Detect which cell encompasses the target text, then output its (X, Y) center coordinate. 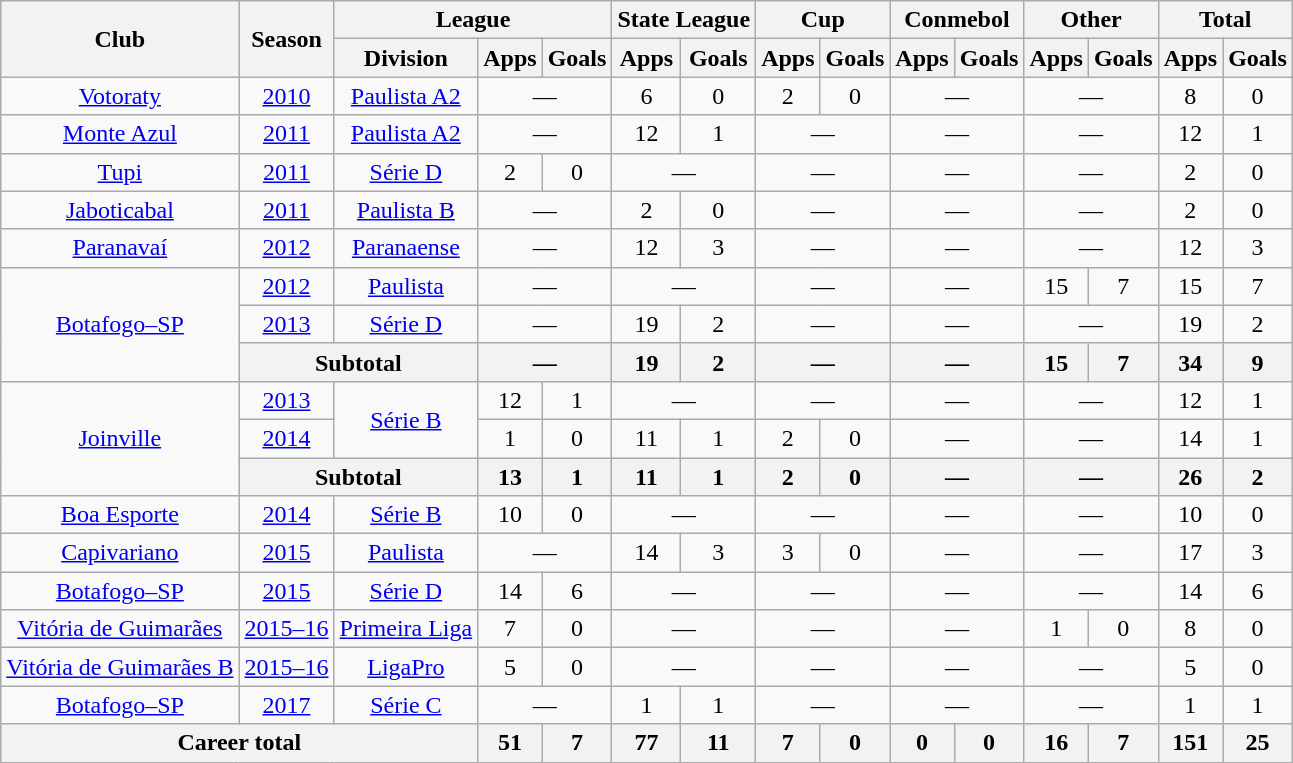
Série C (406, 705)
Capivariano (120, 553)
Cup (823, 20)
Vitória de Guimarães B (120, 667)
Other (1091, 20)
Monte Azul (120, 134)
17 (1190, 553)
Season (286, 39)
51 (510, 743)
2010 (286, 96)
LigaPro (406, 667)
Division (406, 58)
9 (1258, 362)
Primeira Liga (406, 629)
State League (684, 20)
2017 (286, 705)
Paranavaí (120, 248)
34 (1190, 362)
Conmebol (957, 20)
Total (1225, 20)
Vitória de Guimarães (120, 629)
Tupi (120, 172)
Paulista B (406, 210)
26 (1190, 477)
Career total (240, 743)
77 (646, 743)
25 (1258, 743)
Boa Esporte (120, 515)
Joinville (120, 438)
Votoraty (120, 96)
League (473, 20)
16 (1056, 743)
Paranaense (406, 248)
Jaboticabal (120, 210)
151 (1190, 743)
Club (120, 39)
13 (510, 477)
